Detect which cell encompasses the target text, then output its (X, Y) center coordinate. 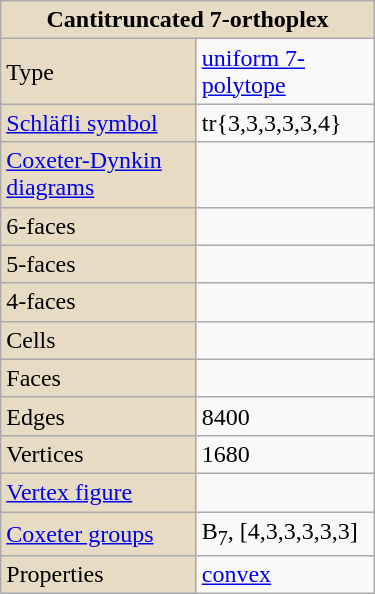
Properties (98, 575)
Faces (98, 378)
6-faces (98, 226)
Vertex figure (98, 492)
Coxeter-Dynkin diagrams (98, 174)
uniform 7-polytope (285, 72)
1680 (285, 454)
Vertices (98, 454)
Edges (98, 416)
convex (285, 575)
tr{3,3,3,3,3,4} (285, 123)
Type (98, 72)
B7, [4,3,3,3,3,3] (285, 534)
4-faces (98, 302)
Cantitruncated 7-orthoplex (188, 20)
Schläfli symbol (98, 123)
Cells (98, 340)
Coxeter groups (98, 534)
8400 (285, 416)
5-faces (98, 264)
